Search for the cell housing the specified text and yield its (X, Y) center coordinate. 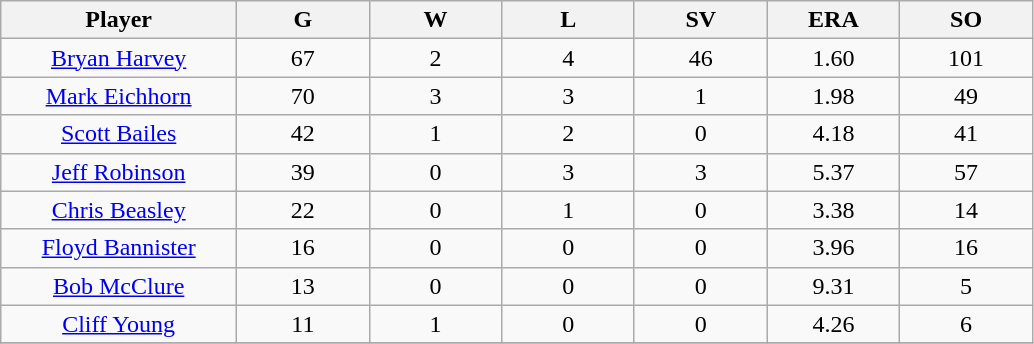
Cliff Young (119, 324)
6 (966, 324)
3.38 (834, 210)
5 (966, 286)
Chris Beasley (119, 210)
22 (304, 210)
41 (966, 134)
101 (966, 58)
13 (304, 286)
11 (304, 324)
G (304, 20)
Bob McClure (119, 286)
4.26 (834, 324)
46 (700, 58)
1.98 (834, 96)
W (436, 20)
Mark Eichhorn (119, 96)
39 (304, 172)
14 (966, 210)
49 (966, 96)
57 (966, 172)
42 (304, 134)
4.18 (834, 134)
70 (304, 96)
4 (568, 58)
1.60 (834, 58)
Bryan Harvey (119, 58)
Jeff Robinson (119, 172)
Player (119, 20)
5.37 (834, 172)
SV (700, 20)
67 (304, 58)
3.96 (834, 248)
SO (966, 20)
ERA (834, 20)
9.31 (834, 286)
Floyd Bannister (119, 248)
L (568, 20)
Scott Bailes (119, 134)
